Search for the cell housing the specified text and yield its [x, y] center coordinate. 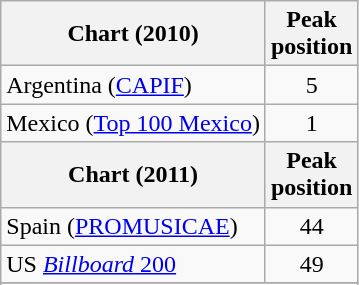
Mexico (Top 100 Mexico) [134, 123]
Argentina (CAPIF) [134, 85]
44 [311, 226]
Chart (2010) [134, 34]
Chart (2011) [134, 174]
US Billboard 200 [134, 264]
49 [311, 264]
Spain (PROMUSICAE) [134, 226]
1 [311, 123]
5 [311, 85]
